For the text-containing cell, return its midpoint in [X, Y] coordinate format. 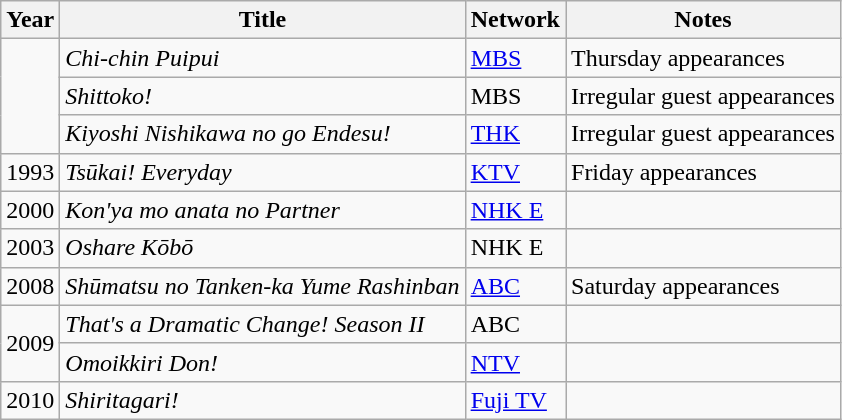
Notes [704, 20]
KTV [515, 172]
Saturday appearances [704, 286]
Title [262, 20]
Year [30, 20]
Kiyoshi Nishikawa no go Endesu! [262, 134]
Kon'ya mo anata no Partner [262, 210]
2010 [30, 400]
Network [515, 20]
Tsūkai! Everyday [262, 172]
2008 [30, 286]
Chi-chin Puipui [262, 58]
2009 [30, 343]
Thursday appearances [704, 58]
Omoikkiri Don! [262, 362]
Friday appearances [704, 172]
Shūmatsu no Tanken-ka Yume Rashinban [262, 286]
NTV [515, 362]
Fuji TV [515, 400]
Shittoko! [262, 96]
THK [515, 134]
2000 [30, 210]
That's a Dramatic Change! Season II [262, 324]
1993 [30, 172]
Oshare Kōbō [262, 248]
2003 [30, 248]
Shiritagari! [262, 400]
